Pinpoint the cell where the given text exists, returning its (x, y) midpoint coordinate. 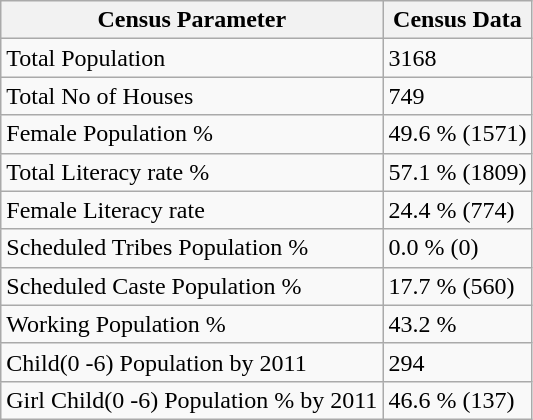
Total Literacy rate % (192, 172)
17.7 % (560) (458, 286)
Female Literacy rate (192, 210)
46.6 % (137) (458, 400)
0.0 % (0) (458, 248)
Scheduled Tribes Population % (192, 248)
294 (458, 362)
43.2 % (458, 324)
Scheduled Caste Population % (192, 286)
49.6 % (1571) (458, 134)
Working Population % (192, 324)
Child(0 -6) Population by 2011 (192, 362)
24.4 % (774) (458, 210)
Total Population (192, 58)
3168 (458, 58)
Female Population % (192, 134)
57.1 % (1809) (458, 172)
Census Data (458, 20)
Girl Child(0 -6) Population % by 2011 (192, 400)
Census Parameter (192, 20)
Total No of Houses (192, 96)
749 (458, 96)
